Find where the given text appears and provide that cell's center as (X, Y) coordinate. 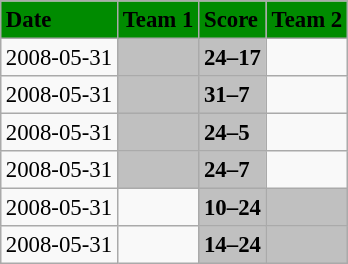
31–7 (233, 95)
24–17 (233, 57)
24–7 (233, 170)
Team 2 (306, 20)
24–5 (233, 133)
Date (58, 20)
Team 1 (158, 20)
Score (233, 20)
10–24 (233, 208)
14–24 (233, 245)
